Detect which cell encompasses the target text, then output its (x, y) center coordinate. 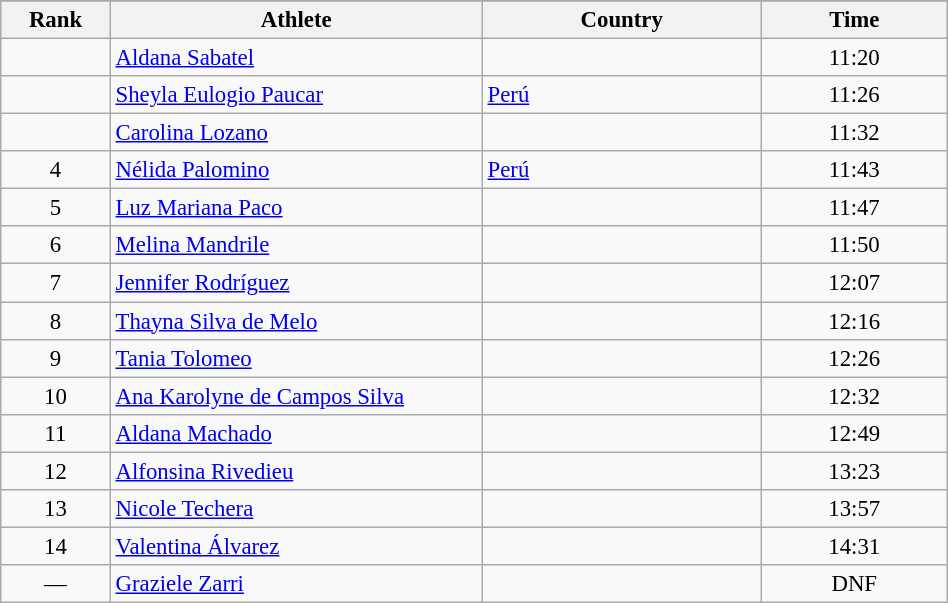
11:32 (854, 133)
Aldana Machado (296, 433)
5 (56, 208)
Jennifer Rodríguez (296, 283)
Country (622, 20)
Melina Mandrile (296, 245)
11:43 (854, 170)
13 (56, 509)
13:57 (854, 509)
13:23 (854, 471)
11:26 (854, 95)
12 (56, 471)
12:49 (854, 433)
Thayna Silva de Melo (296, 321)
11 (56, 433)
7 (56, 283)
Tania Tolomeo (296, 358)
11:47 (854, 208)
Valentina Álvarez (296, 546)
12:32 (854, 396)
Ana Karolyne de Campos Silva (296, 396)
12:07 (854, 283)
8 (56, 321)
— (56, 584)
11:50 (854, 245)
Carolina Lozano (296, 133)
Nicole Techera (296, 509)
Athlete (296, 20)
DNF (854, 584)
Sheyla Eulogio Paucar (296, 95)
4 (56, 170)
14:31 (854, 546)
Luz Mariana Paco (296, 208)
Aldana Sabatel (296, 58)
9 (56, 358)
12:16 (854, 321)
12:26 (854, 358)
6 (56, 245)
Graziele Zarri (296, 584)
Time (854, 20)
10 (56, 396)
Alfonsina Rivedieu (296, 471)
Rank (56, 20)
14 (56, 546)
Nélida Palomino (296, 170)
11:20 (854, 58)
